Return the (X, Y) coordinate for the center point of the cell that contains the specified text.  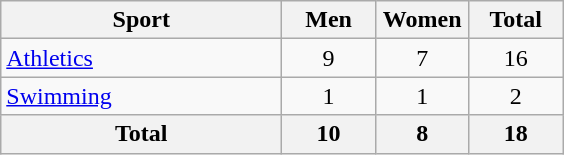
2 (516, 96)
18 (516, 134)
16 (516, 58)
Men (329, 20)
Athletics (142, 58)
Women (422, 20)
9 (329, 58)
7 (422, 58)
8 (422, 134)
Swimming (142, 96)
10 (329, 134)
Sport (142, 20)
